Search for the cell housing the specified text and yield its (x, y) center coordinate. 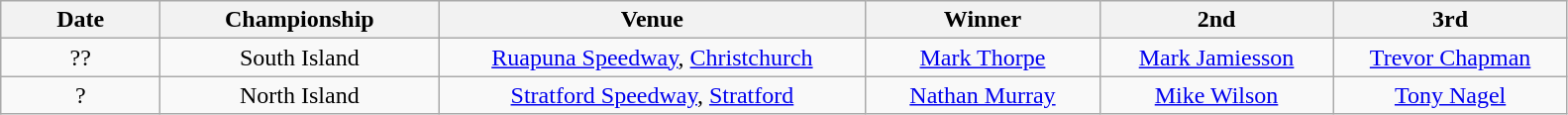
? (81, 95)
?? (81, 57)
Ruapuna Speedway, Christchurch (652, 57)
Mark Thorpe (983, 57)
Mike Wilson (1216, 95)
Trevor Chapman (1450, 57)
Venue (652, 20)
North Island (299, 95)
Date (81, 20)
Tony Nagel (1450, 95)
3rd (1450, 20)
Winner (983, 20)
Mark Jamiesson (1216, 57)
Championship (299, 20)
2nd (1216, 20)
South Island (299, 57)
Stratford Speedway, Stratford (652, 95)
Nathan Murray (983, 95)
